Determine the (x, y) coordinate at the center of the cell enclosing the given text.  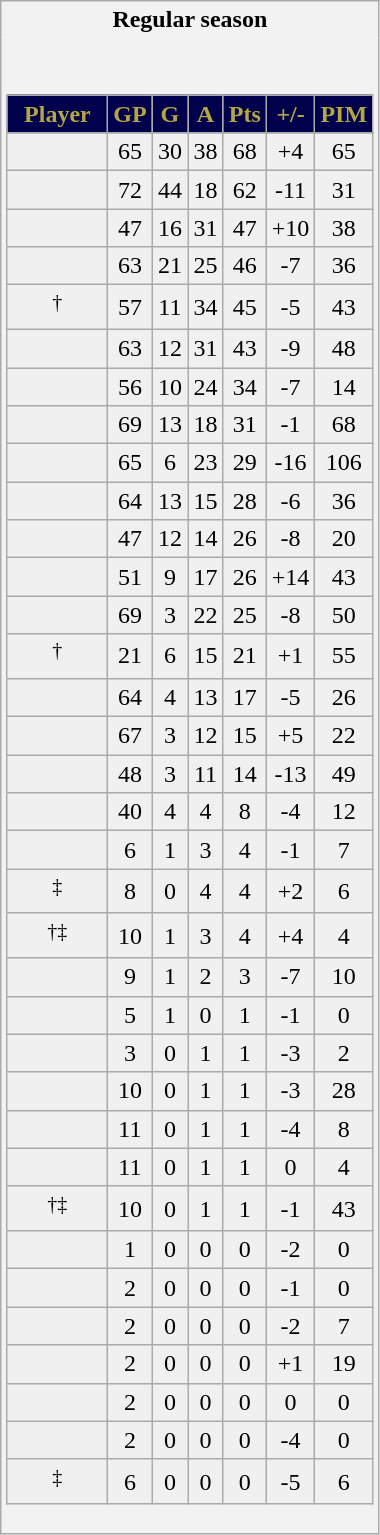
PIM (344, 114)
20 (344, 539)
+10 (290, 228)
-9 (290, 348)
72 (130, 190)
29 (244, 463)
19 (344, 1364)
5 (130, 1015)
-13 (290, 774)
46 (244, 266)
+5 (290, 736)
+2 (290, 892)
45 (244, 308)
Player (58, 114)
30 (170, 152)
67 (130, 736)
GP (130, 114)
44 (170, 190)
51 (130, 577)
G (170, 114)
Regular season (190, 20)
57 (130, 308)
A (206, 114)
23 (206, 463)
56 (130, 387)
Pts (244, 114)
62 (244, 190)
55 (344, 656)
24 (206, 387)
+/- (290, 114)
40 (130, 812)
106 (344, 463)
+14 (290, 577)
-11 (290, 190)
16 (170, 228)
-6 (290, 501)
-16 (290, 463)
50 (344, 615)
49 (344, 774)
